Search for the cell housing the specified text and yield its [X, Y] center coordinate. 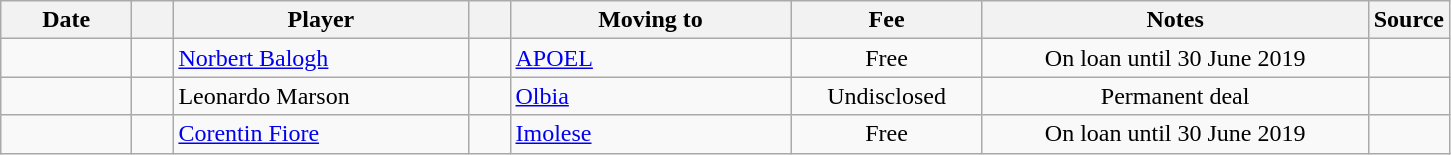
Undisclosed [886, 96]
Date [66, 20]
Moving to [650, 20]
Source [1408, 20]
Imolese [650, 134]
Norbert Balogh [321, 58]
Olbia [650, 96]
Corentin Fiore [321, 134]
Player [321, 20]
APOEL [650, 58]
Leonardo Marson [321, 96]
Permanent deal [1175, 96]
Notes [1175, 20]
Fee [886, 20]
